Provide the [x, y] coordinate of the cell's center where the given text is located.  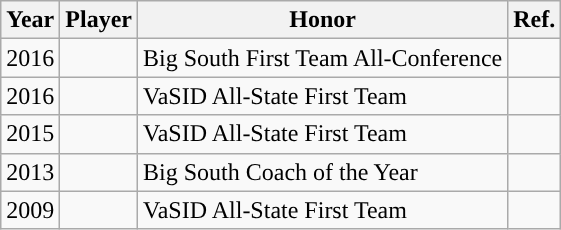
2013 [30, 172]
2009 [30, 210]
Player [99, 20]
2015 [30, 134]
Big South Coach of the Year [323, 172]
Big South First Team All-Conference [323, 58]
Year [30, 20]
Honor [323, 20]
Ref. [534, 20]
